Find where the given text appears and provide that cell's center as [x, y] coordinate. 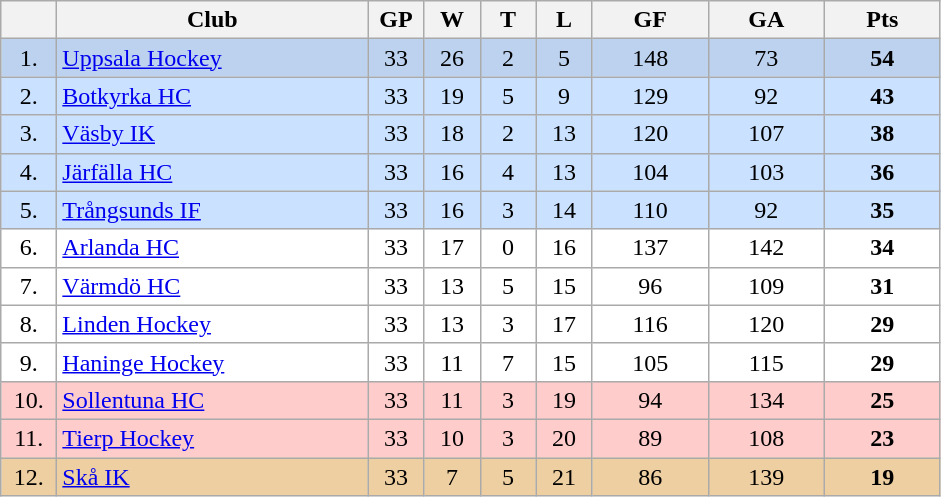
GF [650, 20]
20 [564, 438]
Club [212, 20]
Tierp Hockey [212, 438]
Uppsala Hockey [212, 58]
54 [882, 58]
Sollentuna HC [212, 400]
9 [564, 96]
14 [564, 210]
129 [650, 96]
W [452, 20]
8. [29, 324]
7. [29, 286]
134 [766, 400]
142 [766, 248]
Pts [882, 20]
4 [508, 172]
137 [650, 248]
Haninge Hockey [212, 362]
86 [650, 477]
104 [650, 172]
Linden Hockey [212, 324]
2. [29, 96]
10 [452, 438]
139 [766, 477]
21 [564, 477]
109 [766, 286]
89 [650, 438]
3. [29, 134]
Arlanda HC [212, 248]
GP [396, 20]
4. [29, 172]
35 [882, 210]
0 [508, 248]
148 [650, 58]
25 [882, 400]
108 [766, 438]
L [564, 20]
12. [29, 477]
9. [29, 362]
18 [452, 134]
Järfälla HC [212, 172]
96 [650, 286]
23 [882, 438]
115 [766, 362]
Värmdö HC [212, 286]
10. [29, 400]
38 [882, 134]
11. [29, 438]
GA [766, 20]
116 [650, 324]
110 [650, 210]
6. [29, 248]
43 [882, 96]
107 [766, 134]
Trångsunds IF [212, 210]
31 [882, 286]
Väsby IK [212, 134]
103 [766, 172]
5. [29, 210]
T [508, 20]
34 [882, 248]
Botkyrka HC [212, 96]
73 [766, 58]
26 [452, 58]
1. [29, 58]
94 [650, 400]
Skå IK [212, 477]
105 [650, 362]
36 [882, 172]
